Pinpoint the cell where the given text exists, returning its [x, y] midpoint coordinate. 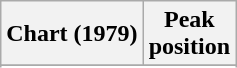
Peakposition [189, 34]
Chart (1979) [72, 34]
